Return the (X, Y) coordinate for the center point of the cell that contains the specified text.  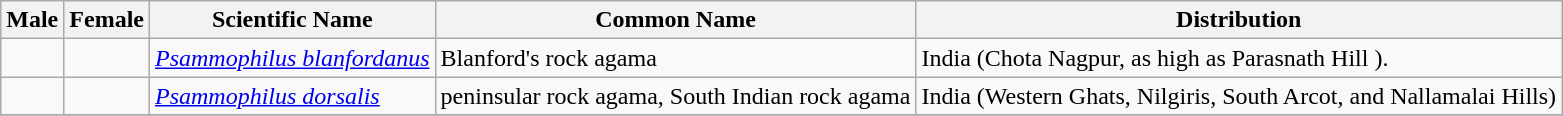
peninsular rock agama, South Indian rock agama (676, 96)
Psammophilus dorsalis (292, 96)
Scientific Name (292, 20)
India (Chota Nagpur, as high as Parasnath Hill ). (1239, 58)
Distribution (1239, 20)
Common Name (676, 20)
Psammophilus blanfordanus (292, 58)
Blanford's rock agama (676, 58)
Male (32, 20)
India (Western Ghats, Nilgiris, South Arcot, and Nallamalai Hills) (1239, 96)
Female (107, 20)
